Output the (X, Y) coordinate of the center of the cell containing the given text.  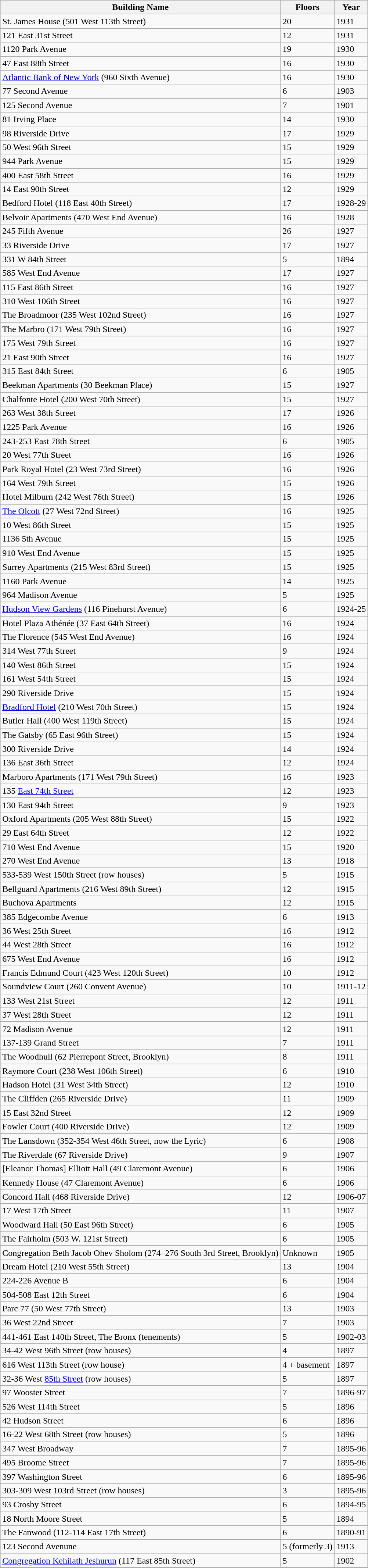
Bradford Hotel (210 West 70th Street) (140, 707)
1894-95 (351, 1504)
133 West 21st Street (140, 1001)
585 West End Avenue (140, 273)
1906-07 (351, 1197)
93 Crosby Street (140, 1504)
34-42 West 96th Street (row houses) (140, 1351)
400 East 58th Street (140, 175)
36 West 25th Street (140, 931)
140 West 86th Street (140, 665)
17 West 17th Street (140, 1211)
385 Edgecombe Avenue (140, 917)
Floors (308, 7)
243-253 East 78th Street (140, 441)
98 Riverside Drive (140, 133)
1928-29 (351, 203)
Beekman Apartments (30 Beekman Place) (140, 385)
81 Irving Place (140, 119)
1918 (351, 861)
331 W 84th Street (140, 259)
32-36 West 85th Street (row houses) (140, 1379)
504-508 East 12th Street (140, 1294)
1920 (351, 847)
77 Second Avenue (140, 91)
Hotel Plaza Athénée (37 East 64th Street) (140, 623)
175 West 79th Street (140, 343)
10 West 86th Street (140, 525)
Woodward Hall (50 East 96th Street) (140, 1225)
397 Washington Street (140, 1476)
710 West End Avenue (140, 847)
42 Hudson Street (140, 1421)
Hotel Milburn (242 West 76th Street) (140, 497)
St. James House (501 West 113th Street) (140, 21)
Atlantic Bank of New York (960 Sixth Avenue) (140, 77)
37 West 28th Street (140, 1015)
1902 (351, 1561)
3 (308, 1490)
The Lansdown (352-354 West 46th Street, now the Lyric) (140, 1141)
18 North Moore Street (140, 1519)
14 East 90th Street (140, 189)
315 East 84th Street (140, 371)
The Marbro (171 West 79th Street) (140, 329)
33 Riverside Drive (140, 245)
Raymore Court (238 West 106th Street) (140, 1071)
Congregation Beth Jacob Ohev Sholom (274–276 South 3rd Street, Brooklyn) (140, 1253)
944 Park Avenue (140, 161)
4 (308, 1351)
[Eleanor Thomas] Elliott Hall (49 Claremont Avenue) (140, 1169)
1136 5th Avenue (140, 539)
135 East 74th Street (140, 791)
161 West 54th Street (140, 679)
Buchova Apartments (140, 903)
36 West 22nd Street (140, 1323)
616 West 113th Street (row house) (140, 1365)
Unknown (308, 1253)
29 East 64th Street (140, 833)
1225 Park Avenue (140, 427)
1120 Park Avenue (140, 49)
1928 (351, 217)
310 West 106th Street (140, 301)
Francis Edmund Court (423 West 120th Street) (140, 973)
1924-25 (351, 609)
314 West 77th Street (140, 651)
20 West 77th Street (140, 455)
The Woodhull (62 Pierrepont Street, Brooklyn) (140, 1057)
15 East 32nd Street (140, 1113)
Park Royal Hotel (23 West 73rd Street) (140, 469)
270 West End Avenue (140, 861)
Bedford Hotel (118 East 40th Street) (140, 203)
Surrey Apartments (215 West 83rd Street) (140, 567)
1908 (351, 1141)
5 (formerly 3) (308, 1547)
Oxford Apartments (205 West 88th Street) (140, 819)
1901 (351, 105)
303-309 West 103rd Street (row houses) (140, 1490)
72 Madison Avenue (140, 1029)
495 Broome Street (140, 1462)
Congregation Kehilath Jeshurun (117 East 85th Street) (140, 1561)
Marboro Apartments (171 West 79th Street) (140, 777)
245 Fifth Avenue (140, 231)
Chalfonte Hotel (200 West 70th Street) (140, 399)
1896-97 (351, 1393)
164 West 79th Street (140, 483)
The Gatsby (65 East 96th Street) (140, 735)
263 West 38th Street (140, 413)
121 East 31st Street (140, 35)
441-461 East 140th Street, The Bronx (tenements) (140, 1337)
1911-12 (351, 987)
526 West 114th Street (140, 1407)
21 East 90th Street (140, 357)
44 West 28th Street (140, 945)
300 Riverside Drive (140, 749)
910 West End Avenue (140, 553)
675 West End Avenue (140, 959)
Soundview Court (260 Convent Avenue) (140, 987)
47 East 88th Street (140, 63)
The Cliffden (265 Riverside Drive) (140, 1099)
Butler Hall (400 West 119th Street) (140, 721)
137-139 Grand Street (140, 1043)
The Fanwood (112-114 East 17th Street) (140, 1533)
123 Second Avenune (140, 1547)
97 Wooster Street (140, 1393)
The Broadmoor (235 West 102nd Street) (140, 315)
8 (308, 1057)
125 Second Avenue (140, 105)
4 + basement (308, 1365)
Belvoir Apartments (470 West End Avenue) (140, 217)
20 (308, 21)
Fowler Court (400 Riverside Drive) (140, 1127)
115 East 86th Street (140, 287)
1902-03 (351, 1337)
Kennedy House (47 Claremont Avenue) (140, 1183)
19 (308, 49)
The Riverdale (67 Riverside Drive) (140, 1155)
1890-91 (351, 1533)
Year (351, 7)
290 Riverside Drive (140, 693)
Concord Hall (468 Riverside Drive) (140, 1197)
The Olcott (27 West 72nd Street) (140, 511)
26 (308, 231)
Hadson Hotel (31 West 34th Street) (140, 1085)
224-226 Avenue B (140, 1281)
The Fairholm (503 W. 121st Street) (140, 1239)
Parc 77 (50 West 77th Street) (140, 1309)
Hudson View Gardens (116 Pinehurst Avenue) (140, 609)
Building Name (140, 7)
16-22 West 68th Street (row houses) (140, 1435)
1160 Park Avenue (140, 581)
136 East 36th Street (140, 763)
Dream Hotel (210 West 55th Street) (140, 1267)
The Florence (545 West End Avenue) (140, 637)
533-539 West 150th Street (row houses) (140, 875)
347 West Broadway (140, 1449)
50 West 96th Street (140, 147)
Bellguard Apartments (216 West 89th Street) (140, 889)
130 East 94th Street (140, 805)
964 Madison Avenue (140, 595)
